Extract the (X, Y) coordinate from the center of the cell holding the provided text.  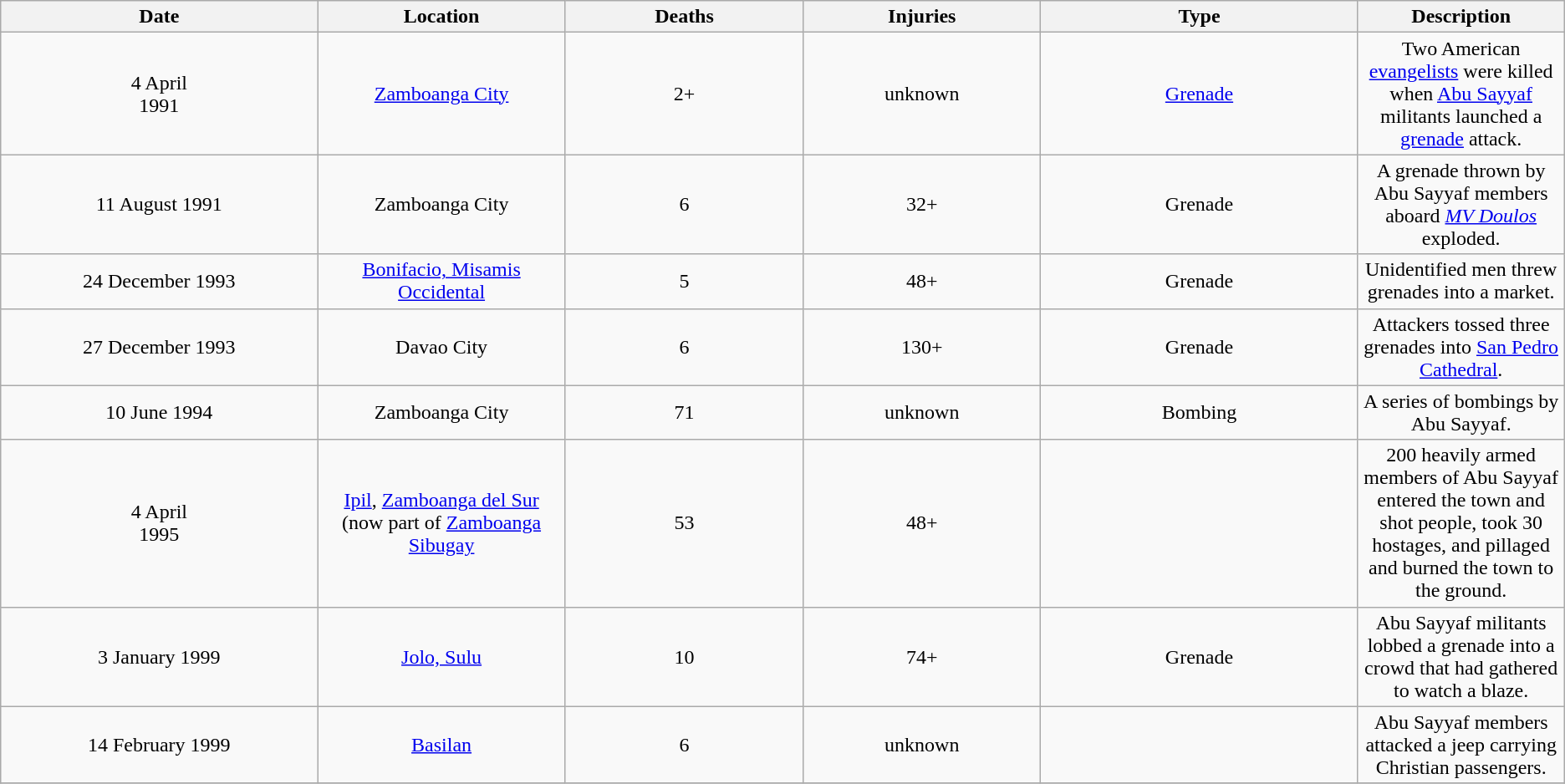
53 (684, 523)
3 January 1999 (159, 657)
Description (1461, 17)
Type (1199, 17)
Deaths (684, 17)
24 December 1993 (159, 281)
4 April 1991 (159, 94)
5 (684, 281)
A grenade thrown by Abu Sayyaf members aboard MV Doulos exploded. (1461, 204)
10 (684, 657)
32+ (922, 204)
200 heavily armed members of Abu Sayyaf entered the town and shot people, took 30 hostages, and pillaged and burned the town to the ground. (1461, 523)
Bonifacio, Misamis Occidental (441, 281)
Date (159, 17)
Unidentified men threw grenades into a market. (1461, 281)
4 April 1995 (159, 523)
10 June 1994 (159, 413)
71 (684, 413)
11 August 1991 (159, 204)
Abu Sayyaf members attacked a jeep carrying Christian passengers. (1461, 745)
Location (441, 17)
A series of bombings by Abu Sayyaf. (1461, 413)
Bombing (1199, 413)
74+ (922, 657)
Injuries (922, 17)
Attackers tossed three grenades into San Pedro Cathedral. (1461, 347)
14 February 1999 (159, 745)
2+ (684, 94)
Two American evangelists were killed when Abu Sayyaf militants launched a grenade attack. (1461, 94)
Jolo, Sulu (441, 657)
130+ (922, 347)
27 December 1993 (159, 347)
Davao City (441, 347)
Ipil, Zamboanga del Sur (now part of Zamboanga Sibugay (441, 523)
Abu Sayyaf militants lobbed a grenade into a crowd that had gathered to watch a blaze. (1461, 657)
Basilan (441, 745)
